Scan for the cell matching the given text and deliver its [x, y] coordinate at center. 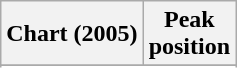
Chart (2005) [72, 34]
Peakposition [189, 34]
